Return [X, Y] of the center of cell containing provided text 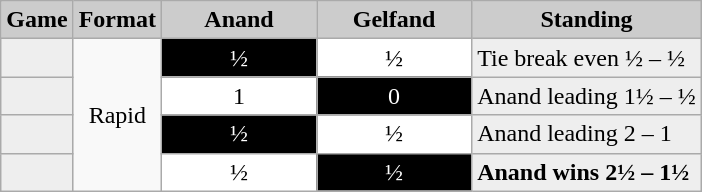
Anand wins 2½ – 1½ [587, 172]
Anand leading 2 – 1 [587, 134]
0 [394, 96]
Anand leading 1½ – ½ [587, 96]
Tie break even ½ – ½ [587, 58]
Rapid [117, 115]
1 [238, 96]
Gelfand [394, 20]
Standing [587, 20]
Format [117, 20]
Game [37, 20]
Anand [238, 20]
